For the text-containing cell, return its midpoint in (x, y) coordinate format. 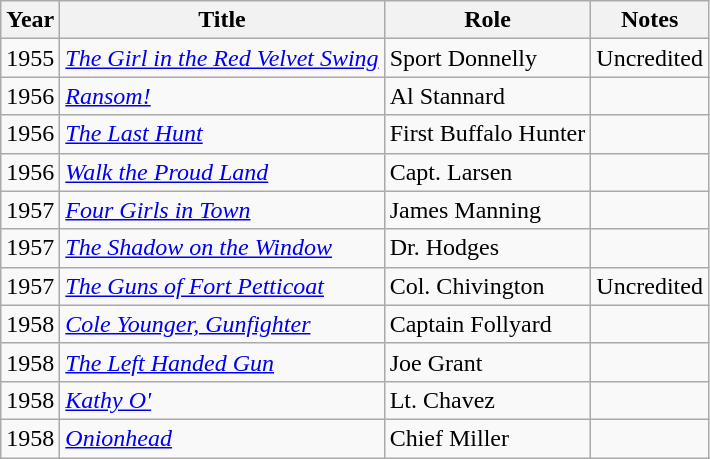
Walk the Proud Land (222, 172)
Joe Grant (488, 362)
Chief Miller (488, 438)
Lt. Chavez (488, 400)
Al Stannard (488, 96)
Title (222, 20)
The Last Hunt (222, 134)
Col. Chivington (488, 286)
The Shadow on the Window (222, 248)
Cole Younger, Gunfighter (222, 324)
James Manning (488, 210)
The Left Handed Gun (222, 362)
Year (30, 20)
Four Girls in Town (222, 210)
Ransom! (222, 96)
Capt. Larsen (488, 172)
First Buffalo Hunter (488, 134)
Role (488, 20)
The Girl in the Red Velvet Swing (222, 58)
Notes (650, 20)
1955 (30, 58)
Onionhead (222, 438)
Kathy O' (222, 400)
Sport Donnelly (488, 58)
The Guns of Fort Petticoat (222, 286)
Captain Follyard (488, 324)
Dr. Hodges (488, 248)
